For the text-containing cell, return its midpoint in [x, y] coordinate format. 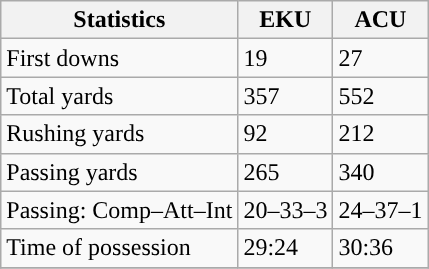
Total yards [120, 96]
27 [380, 58]
357 [286, 96]
265 [286, 172]
340 [380, 172]
Passing: Comp–Att–Int [120, 210]
19 [286, 58]
ACU [380, 20]
Statistics [120, 20]
Time of possession [120, 248]
24–37–1 [380, 210]
Passing yards [120, 172]
92 [286, 134]
EKU [286, 20]
212 [380, 134]
30:36 [380, 248]
Rushing yards [120, 134]
552 [380, 96]
20–33–3 [286, 210]
First downs [120, 58]
29:24 [286, 248]
